Scan for the cell matching the given text and deliver its (X, Y) coordinate at center. 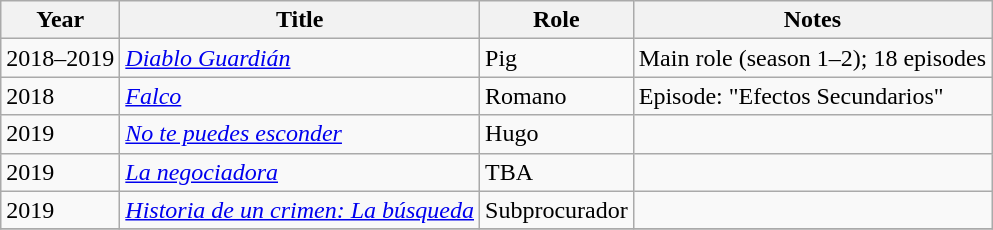
Hugo (557, 134)
Historia de un crimen: La búsqueda (300, 210)
Role (557, 20)
Notes (812, 20)
Pig (557, 58)
Main role (season 1–2); 18 episodes (812, 58)
TBA (557, 172)
Year (60, 20)
Title (300, 20)
Falco (300, 96)
2018 (60, 96)
Diablo Guardián (300, 58)
2018–2019 (60, 58)
Episode: "Efectos Secundarios" (812, 96)
La negociadora (300, 172)
No te puedes esconder (300, 134)
Subprocurador (557, 210)
Romano (557, 96)
